Identify which cell holds the provided text, then report its [x, y] central coordinate. 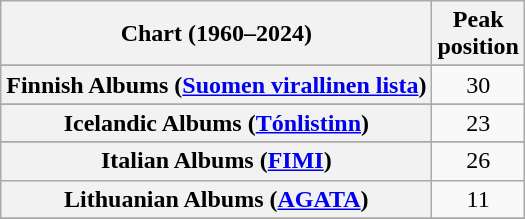
26 [478, 161]
Italian Albums (FIMI) [216, 161]
Lithuanian Albums (AGATA) [216, 199]
23 [478, 123]
11 [478, 199]
Peakposition [478, 34]
Finnish Albums (Suomen virallinen lista) [216, 85]
30 [478, 85]
Chart (1960–2024) [216, 34]
Icelandic Albums (Tónlistinn) [216, 123]
